Find where the given text appears and provide that cell's center as (x, y) coordinate. 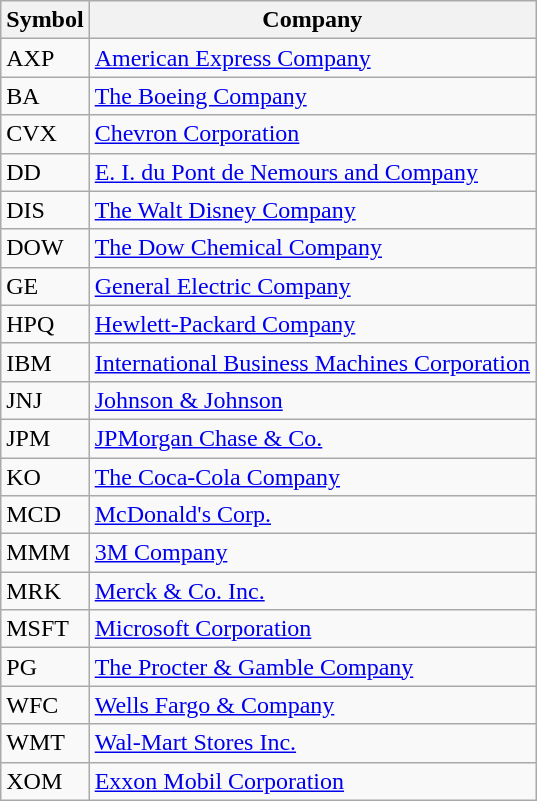
JPMorgan Chase & Co. (312, 438)
McDonald's Corp. (312, 515)
WFC (45, 705)
The Walt Disney Company (312, 210)
MMM (45, 553)
General Electric Company (312, 286)
Company (312, 20)
E. I. du Pont de Nemours and Company (312, 172)
HPQ (45, 324)
Exxon Mobil Corporation (312, 781)
BA (45, 96)
Symbol (45, 20)
3M Company (312, 553)
The Dow Chemical Company (312, 248)
The Coca-Cola Company (312, 477)
AXP (45, 58)
DOW (45, 248)
Merck & Co. Inc. (312, 591)
WMT (45, 743)
MRK (45, 591)
Hewlett-Packard Company (312, 324)
DD (45, 172)
MSFT (45, 629)
Chevron Corporation (312, 134)
International Business Machines Corporation (312, 362)
DIS (45, 210)
XOM (45, 781)
IBM (45, 362)
MCD (45, 515)
Wells Fargo & Company (312, 705)
American Express Company (312, 58)
Johnson & Johnson (312, 400)
The Boeing Company (312, 96)
JPM (45, 438)
GE (45, 286)
KO (45, 477)
The Procter & Gamble Company (312, 667)
PG (45, 667)
JNJ (45, 400)
CVX (45, 134)
Wal-Mart Stores Inc. (312, 743)
Microsoft Corporation (312, 629)
